Find where the given text appears and provide that cell's center as (x, y) coordinate. 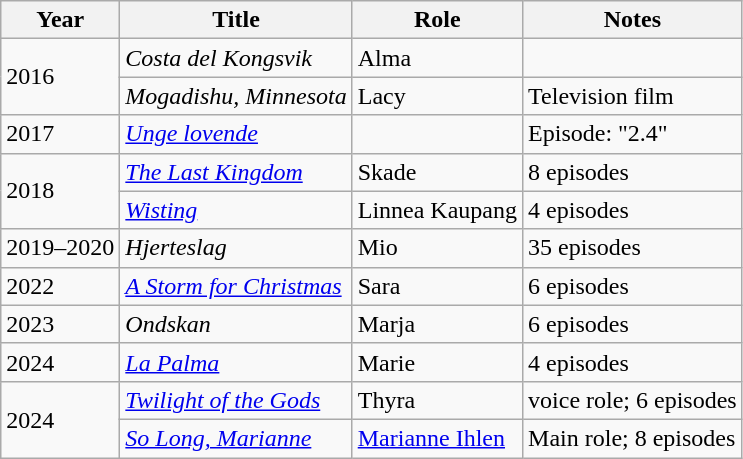
35 episodes (633, 248)
Episode: "2.4" (633, 134)
Main role; 8 episodes (633, 438)
Twilight of the Gods (236, 400)
Title (236, 20)
Wisting (236, 210)
So Long, Marianne (236, 438)
Thyra (437, 400)
Costa del Kongsvik (236, 58)
Marja (437, 324)
Year (60, 20)
Marianne Ihlen (437, 438)
Skade (437, 172)
Linnea Kaupang (437, 210)
Marie (437, 362)
Alma (437, 58)
Lacy (437, 96)
voice role; 6 episodes (633, 400)
2016 (60, 77)
Mio (437, 248)
Mogadishu, Minnesota (236, 96)
Ondskan (236, 324)
The Last Kingdom (236, 172)
Role (437, 20)
2018 (60, 191)
2017 (60, 134)
8 episodes (633, 172)
2019–2020 (60, 248)
2023 (60, 324)
A Storm for Christmas (236, 286)
La Palma (236, 362)
2022 (60, 286)
Notes (633, 20)
Sara (437, 286)
Television film (633, 96)
Unge lovende (236, 134)
Hjerteslag (236, 248)
